Locate the cell with the specified text and output its (X, Y) center coordinate. 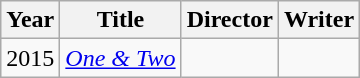
2015 (30, 58)
Title (120, 20)
One & Two (120, 58)
Director (230, 20)
Year (30, 20)
Writer (318, 20)
